Pinpoint the cell where the given text exists, returning its (x, y) midpoint coordinate. 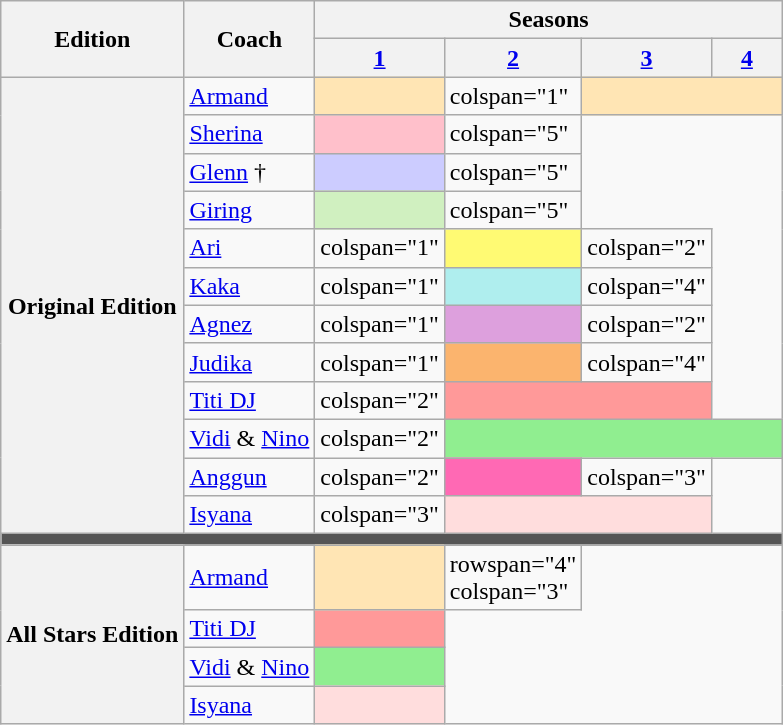
Giring (250, 210)
Seasons (549, 20)
Kaka (250, 286)
Anggun (250, 477)
Sherina (250, 134)
Agnez (250, 324)
1 (380, 58)
3 (647, 58)
Coach (250, 39)
Edition (92, 39)
rowspan="4" colspan="3" (513, 578)
Judika (250, 362)
2 (513, 58)
4 (746, 58)
Glenn † (250, 172)
Original Edition (92, 306)
Ari (250, 248)
All Stars Edition (92, 634)
